Locate the cell with the specified text and output its (x, y) center coordinate. 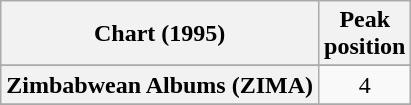
Zimbabwean Albums (ZIMA) (160, 85)
4 (365, 85)
Chart (1995) (160, 34)
Peak position (365, 34)
